Scan for the cell matching the given text and deliver its (X, Y) coordinate at center. 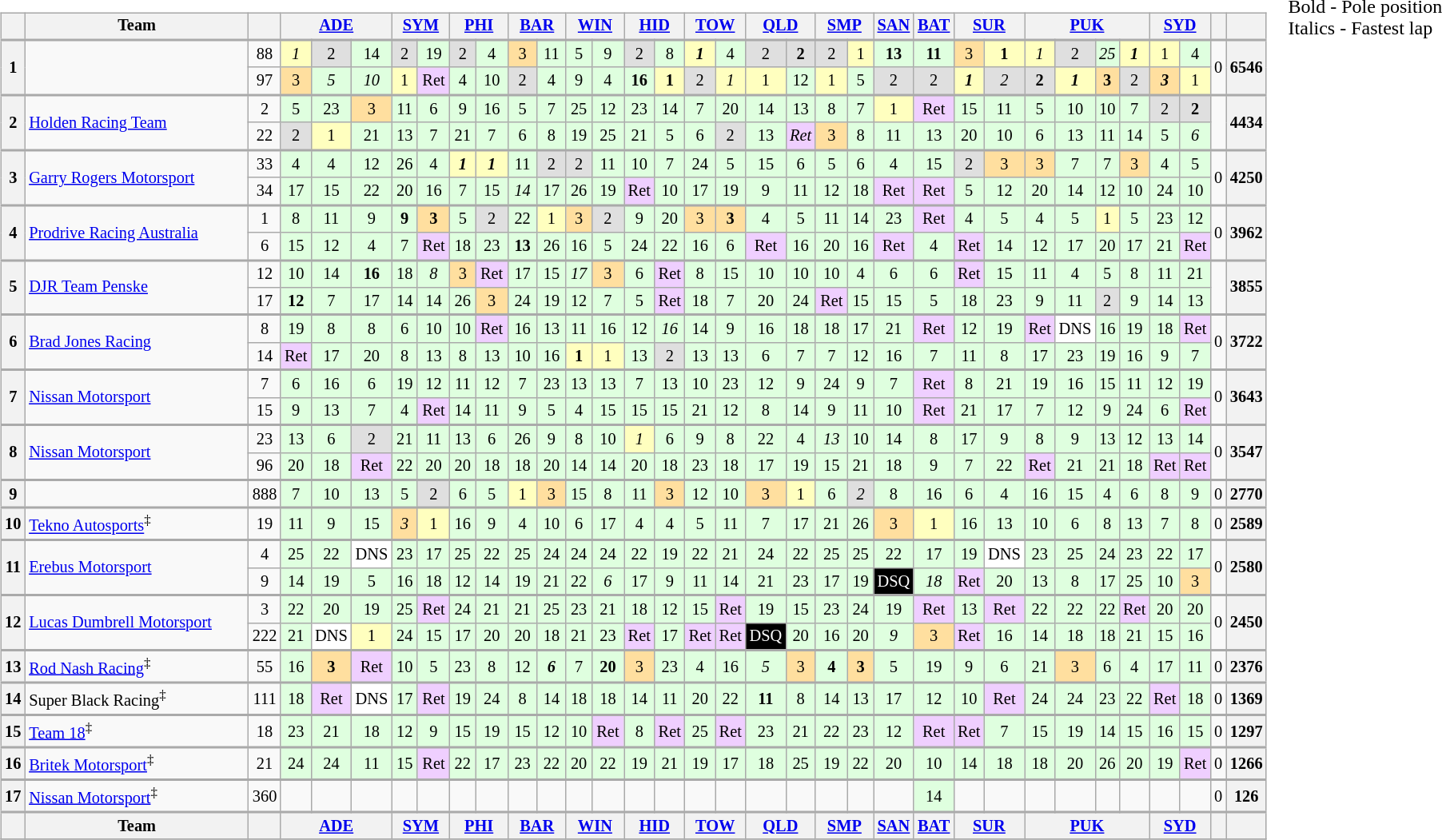
2376 (1246, 667)
Nissan Motorsport‡ (137, 796)
DJR Team Penske (137, 288)
4434 (1246, 123)
3962 (1246, 232)
6546 (1246, 67)
222 (265, 636)
2770 (1246, 494)
Lucas Dumbrell Motorsport (137, 623)
888 (265, 494)
3855 (1246, 288)
360 (265, 796)
Super Black Racing‡ (137, 699)
Prodrive Racing Australia (137, 232)
2450 (1246, 623)
3547 (1246, 452)
111 (265, 699)
4250 (1246, 177)
Holden Racing Team (137, 123)
1297 (1246, 731)
1369 (1246, 699)
Team 18‡ (137, 731)
3722 (1246, 342)
Britek Motorsport‡ (137, 763)
126 (1246, 796)
3643 (1246, 398)
88 (265, 54)
Brad Jones Racing (137, 342)
2589 (1246, 524)
1266 (1246, 763)
Garry Rogers Motorsport (137, 177)
Tekno Autosports‡ (137, 524)
Rod Nash Racing‡ (137, 667)
96 (265, 466)
2580 (1246, 567)
Erebus Motorsport (137, 567)
34 (265, 191)
33 (265, 164)
55 (265, 667)
97 (265, 81)
